Scan for the cell matching the given text and deliver its [x, y] coordinate at center. 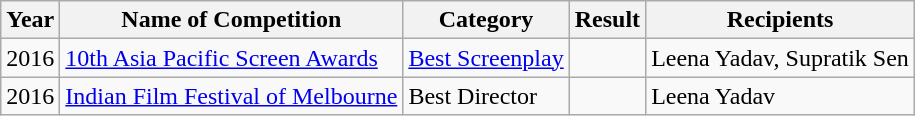
Year [30, 20]
Result [607, 20]
Leena Yadav [780, 96]
Category [486, 20]
Recipients [780, 20]
Name of Competition [232, 20]
Best Screenplay [486, 58]
10th Asia Pacific Screen Awards [232, 58]
Best Director [486, 96]
Indian Film Festival of Melbourne [232, 96]
Leena Yadav, Supratik Sen [780, 58]
